Extract the (x, y) coordinate from the center of the cell holding the provided text.  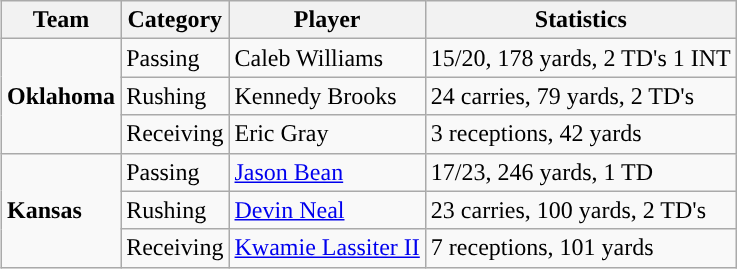
Eric Gray (327, 134)
Jason Bean (327, 172)
15/20, 178 yards, 2 TD's 1 INT (580, 58)
3 receptions, 42 yards (580, 134)
Statistics (580, 20)
17/23, 246 yards, 1 TD (580, 172)
Kennedy Brooks (327, 96)
Category (175, 20)
24 carries, 79 yards, 2 TD's (580, 96)
Caleb Williams (327, 58)
Devin Neal (327, 210)
Kwamie Lassiter II (327, 248)
23 carries, 100 yards, 2 TD's (580, 210)
Team (62, 20)
Oklahoma (62, 96)
Player (327, 20)
7 receptions, 101 yards (580, 248)
Kansas (62, 210)
